Pinpoint the cell where the given text exists, returning its (x, y) midpoint coordinate. 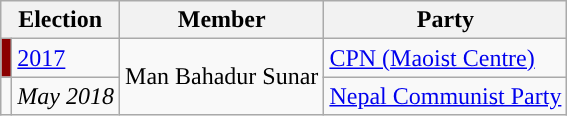
May 2018 (66, 96)
Member (222, 20)
2017 (66, 58)
CPN (Maoist Centre) (446, 58)
Nepal Communist Party (446, 96)
Election (60, 20)
Party (446, 20)
Man Bahadur Sunar (222, 77)
